Detect which cell encompasses the target text, then output its [X, Y] center coordinate. 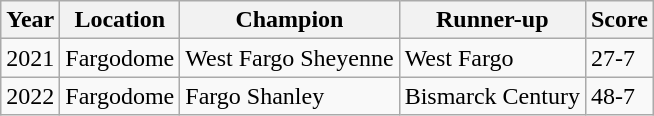
Year [30, 20]
Runner-up [492, 20]
Score [619, 20]
48-7 [619, 96]
2021 [30, 58]
Bismarck Century [492, 96]
Champion [290, 20]
West Fargo [492, 58]
2022 [30, 96]
Location [120, 20]
Fargo Shanley [290, 96]
West Fargo Sheyenne [290, 58]
27-7 [619, 58]
